Search for the cell housing the specified text and yield its [x, y] center coordinate. 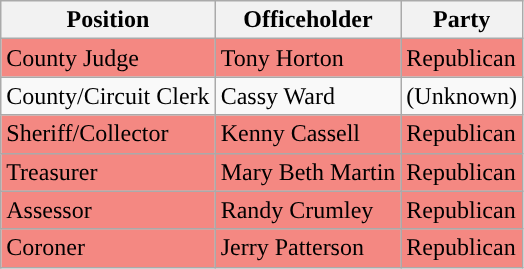
Party [462, 20]
County/Circuit Clerk [108, 96]
Jerry Patterson [308, 248]
Randy Crumley [308, 210]
Assessor [108, 210]
Treasurer [108, 172]
Cassy Ward [308, 96]
(Unknown) [462, 96]
Tony Horton [308, 58]
Mary Beth Martin [308, 172]
Kenny Cassell [308, 134]
Coroner [108, 248]
County Judge [108, 58]
Sheriff/Collector [108, 134]
Officeholder [308, 20]
Position [108, 20]
